Return the (X, Y) coordinate for the center point of the cell that contains the specified text.  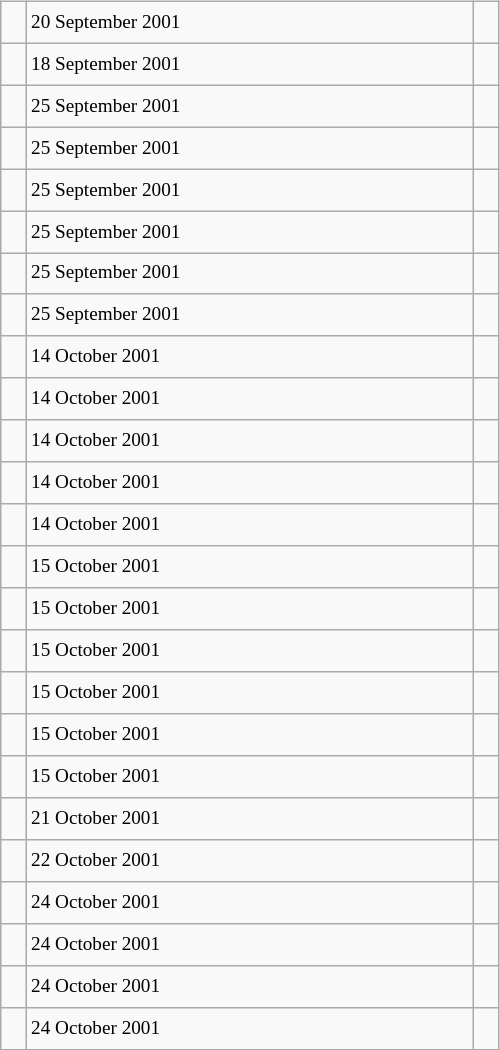
18 September 2001 (249, 64)
20 September 2001 (249, 22)
21 October 2001 (249, 819)
22 October 2001 (249, 861)
